Pinpoint the cell where the given text exists, returning its [X, Y] midpoint coordinate. 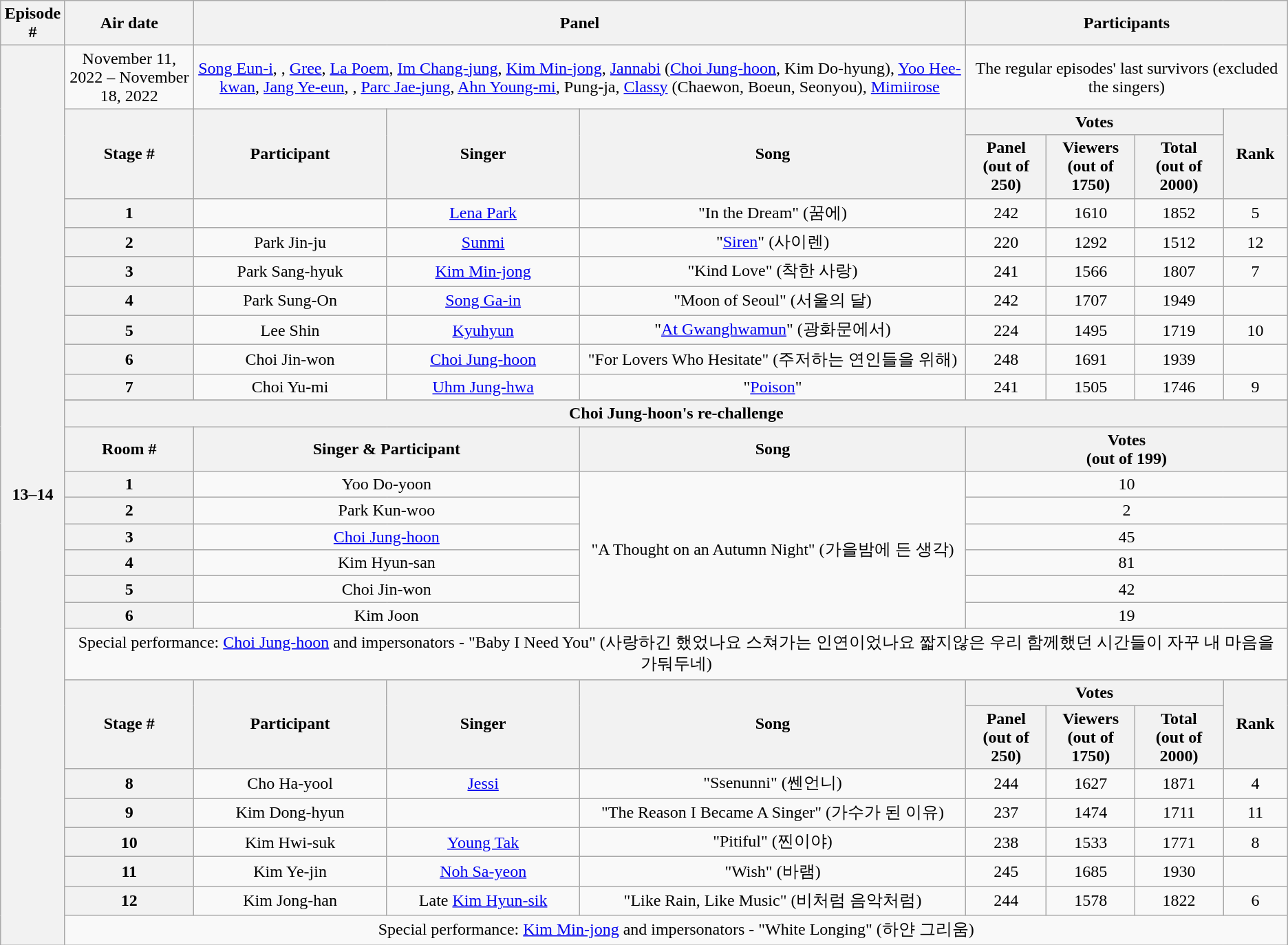
Episode # [33, 23]
1505 [1091, 387]
"At Gwanghwamun" (광화문에서) [772, 330]
1949 [1179, 301]
Total(out of 2000) [1179, 167]
"Moon of Seoul" (서울의 달) [772, 301]
1627 [1091, 783]
"For Lovers Who Hesitate" (주저하는 연인들을 위해) [772, 359]
Panel [579, 23]
1610 [1091, 213]
Park Kun-woo [387, 511]
"In the Dream" (꿈에) [772, 213]
Cho Ha-yool [290, 783]
1719 [1179, 330]
"A Thought on an Autumn Night" (가을밤에 든 생각) [772, 550]
"Wish" (바램) [772, 871]
Votes(out of 199) [1127, 449]
"Poison" [772, 387]
Kim Hwi-suk [290, 842]
Lena Park [483, 213]
Kim Min-jong [483, 271]
Special performance: Choi Jung-hoon and impersonators - "Baby I Need You" (사랑하긴 했었나요 스쳐가는 인연이었나요 짧지않은 우리 함께했던 시간들이 자꾸 내 마음을 가둬두네) [676, 654]
1474 [1091, 814]
Room # [129, 449]
248 [1006, 359]
"Siren" (사이렌) [772, 242]
1691 [1091, 359]
Kim Joon [387, 615]
Choi Yu-mi [290, 387]
Park Jin-ju [290, 242]
"Kind Love" (착한 사랑) [772, 271]
Kim Ye-jin [290, 871]
Park Sang-hyuk [290, 271]
1930 [1179, 871]
1771 [1179, 842]
1495 [1091, 330]
"Pitiful" (찐이야) [772, 842]
238 [1006, 842]
13–14 [33, 496]
1746 [1179, 387]
Total (out of 2000) [1179, 737]
1852 [1179, 213]
Late Kim Hyun-sik [483, 900]
45 [1127, 537]
19 [1127, 615]
224 [1006, 330]
Park Sung-On [290, 301]
Kyuhyun [483, 330]
Young Tak [483, 842]
"The Reason I Became A Singer" (가수가 된 이유) [772, 814]
Uhm Jung-hwa [483, 387]
The regular episodes' last survivors (excluded the singers) [1127, 77]
1685 [1091, 871]
Special performance: Kim Min-jong and impersonators - "White Longing" (하얀 그리움) [676, 931]
Kim Dong-hyun [290, 814]
Noh Sa-yeon [483, 871]
Yoo Do-yoon [387, 485]
Participants [1127, 23]
Choi Jung-hoon's re-challenge [676, 413]
Song Ga-in [483, 301]
1871 [1179, 783]
Air date [129, 23]
1566 [1091, 271]
"Like Rain, Like Music" (비처럼 음악처럼) [772, 900]
1707 [1091, 301]
Lee Shin [290, 330]
Sunmi [483, 242]
Kim Hyun-san [387, 563]
1292 [1091, 242]
245 [1006, 871]
1939 [1179, 359]
Kim Jong-han [290, 900]
1822 [1179, 900]
1711 [1179, 814]
1533 [1091, 842]
Singer & Participant [387, 449]
1512 [1179, 242]
220 [1006, 242]
237 [1006, 814]
Jessi [483, 783]
"Ssenunni" (쎈언니) [772, 783]
November 11, 2022 – November 18, 2022 [129, 77]
81 [1127, 563]
42 [1127, 589]
1807 [1179, 271]
1578 [1091, 900]
